Determine the [x, y] coordinate at the center of the cell enclosing the given text.  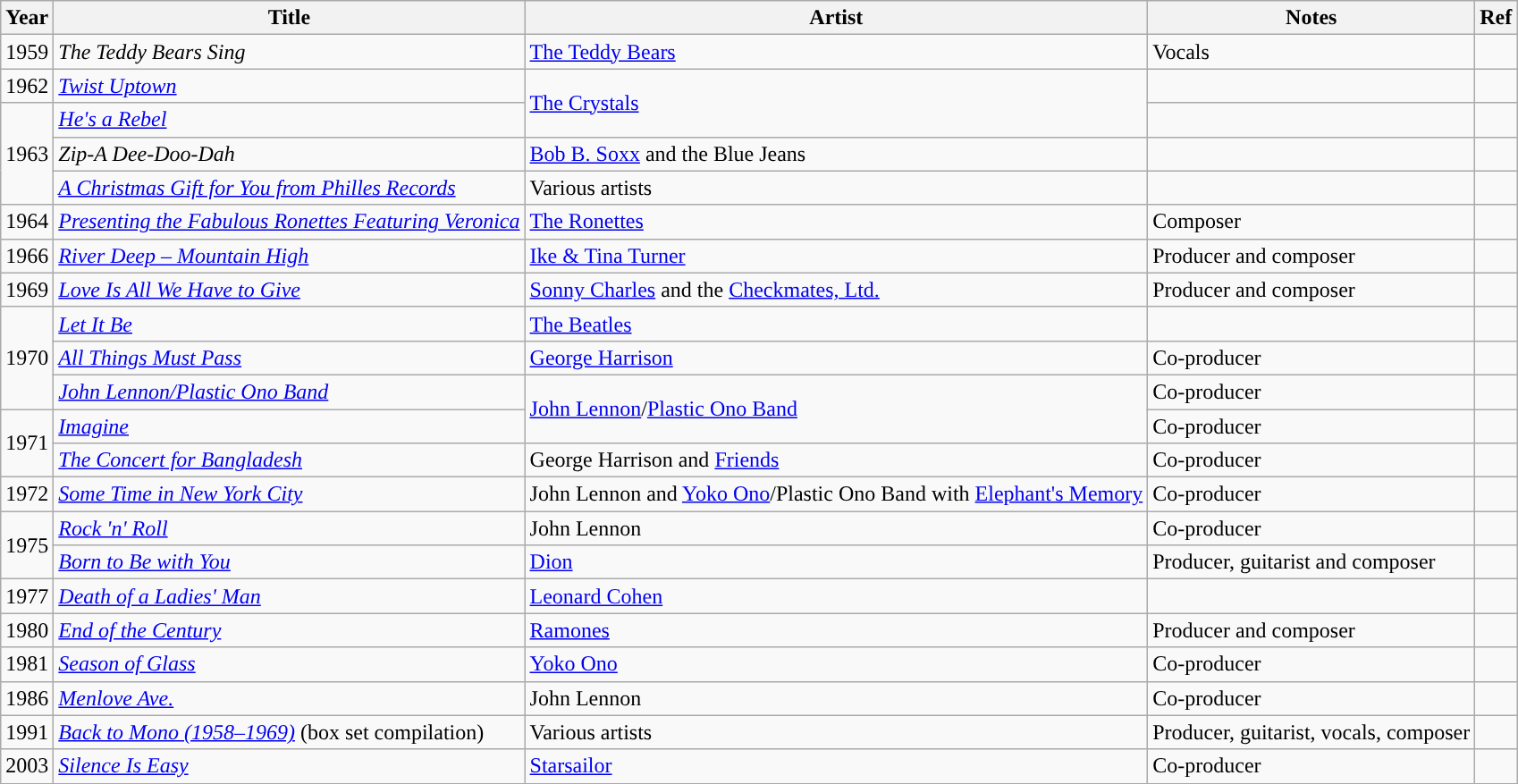
The Teddy Bears [837, 52]
Born to Be with You [290, 562]
The Ronettes [837, 222]
The Concert for Bangladesh [290, 460]
All Things Must Pass [290, 358]
1981 [27, 664]
Back to Mono (1958–1969) (box set compilation) [290, 732]
John Lennon and Yoko Ono/Plastic Ono Band with Elephant's Memory [837, 494]
1959 [27, 52]
1980 [27, 630]
1964 [27, 222]
Twist Uptown [290, 86]
Let It Be [290, 324]
Silence Is Easy [290, 766]
Ref [1497, 18]
Producer, guitarist, vocals, composer [1311, 732]
1963 [27, 154]
1986 [27, 698]
1972 [27, 494]
1991 [27, 732]
Love Is All We Have to Give [290, 290]
Ike & Tina Turner [837, 256]
1970 [27, 358]
Death of a Ladies' Man [290, 596]
1969 [27, 290]
Ramones [837, 630]
River Deep – Mountain High [290, 256]
1975 [27, 545]
He's a Rebel [290, 120]
Producer, guitarist and composer [1311, 562]
George Harrison and Friends [837, 460]
Starsailor [837, 766]
Presenting the Fabulous Ronettes Featuring Veronica [290, 222]
Vocals [1311, 52]
George Harrison [837, 358]
Artist [837, 18]
Some Time in New York City [290, 494]
End of the Century [290, 630]
Title [290, 18]
The Teddy Bears Sing [290, 52]
A Christmas Gift for You from Philles Records [290, 188]
Yoko Ono [837, 664]
Bob B. Soxx and the Blue Jeans [837, 154]
The Beatles [837, 324]
Leonard Cohen [837, 596]
Imagine [290, 426]
1966 [27, 256]
1977 [27, 596]
Year [27, 18]
Menlove Ave. [290, 698]
Rock 'n' Roll [290, 528]
Composer [1311, 222]
Dion [837, 562]
Season of Glass [290, 664]
1971 [27, 443]
Zip-A Dee-Doo-Dah [290, 154]
2003 [27, 766]
The Crystals [837, 103]
Sonny Charles and the Checkmates, Ltd. [837, 290]
1962 [27, 86]
Notes [1311, 18]
